Capture the cell that displays the provided text and extract its [X, Y] central coordinate. 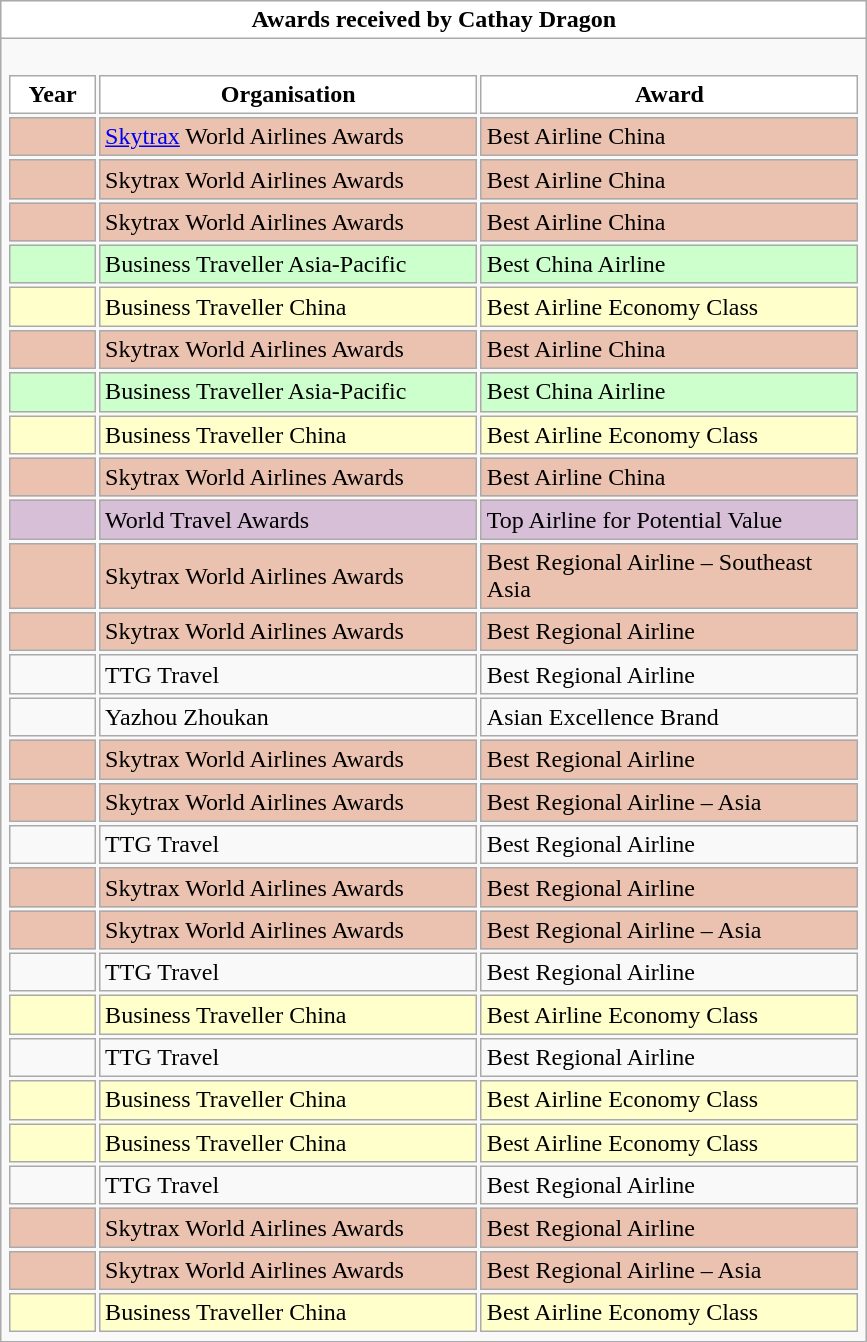
Top Airline for Potential Value [670, 520]
World Travel Awards [288, 520]
Awards received by Cathay Dragon [434, 20]
Asian Excellence Brand [670, 717]
Organisation [288, 94]
Yazhou Zhoukan [288, 717]
Year [52, 94]
Award [670, 94]
Best Regional Airline – Southeast Asia [670, 576]
